Capture the cell that displays the provided text and extract its [X, Y] central coordinate. 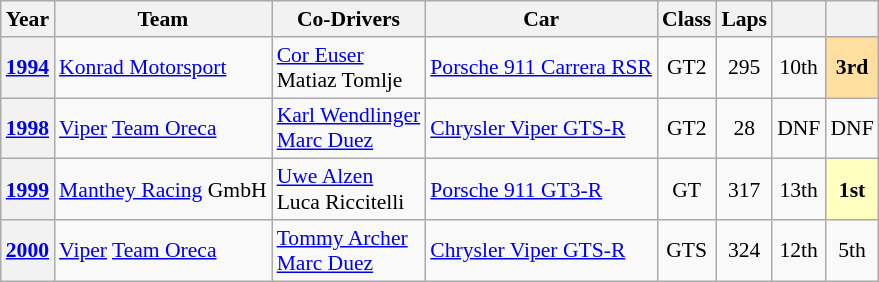
Uwe Alzen Luca Riccitelli [349, 190]
28 [744, 128]
Tommy Archer Marc Duez [349, 250]
GT [686, 190]
10th [798, 68]
Team [163, 19]
Co-Drivers [349, 19]
1999 [28, 190]
2000 [28, 250]
Class [686, 19]
Year [28, 19]
Porsche 911 GT3-R [541, 190]
12th [798, 250]
324 [744, 250]
317 [744, 190]
1st [852, 190]
1998 [28, 128]
1994 [28, 68]
GTS [686, 250]
Manthey Racing GmbH [163, 190]
Konrad Motorsport [163, 68]
295 [744, 68]
Car [541, 19]
13th [798, 190]
Cor Euser Matiaz Tomlje [349, 68]
Karl Wendlinger Marc Duez [349, 128]
Laps [744, 19]
Porsche 911 Carrera RSR [541, 68]
3rd [852, 68]
5th [852, 250]
